Determine the [x, y] coordinate at the center of the cell enclosing the given text.  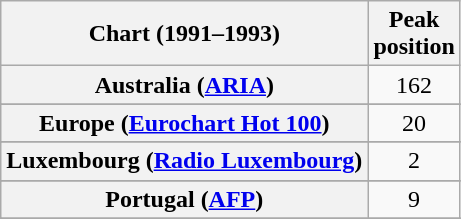
Portugal (AFP) [184, 199]
9 [414, 199]
2 [414, 161]
162 [414, 85]
Luxembourg (Radio Luxembourg) [184, 161]
Australia (ARIA) [184, 85]
Chart (1991–1993) [184, 34]
Peakposition [414, 34]
20 [414, 123]
Europe (Eurochart Hot 100) [184, 123]
